Find where the given text appears and provide that cell's center as (x, y) coordinate. 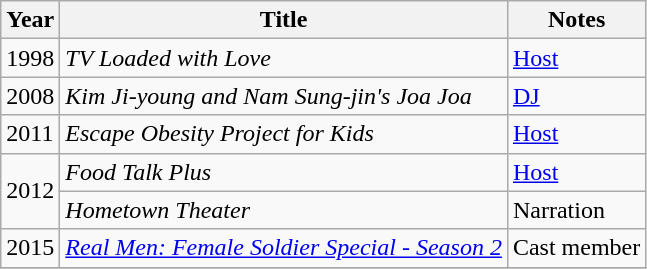
DJ (576, 96)
2008 (30, 96)
Cast member (576, 248)
Kim Ji-young and Nam Sung-jin's Joa Joa (284, 96)
Escape Obesity Project for Kids (284, 134)
Hometown Theater (284, 210)
2012 (30, 191)
Real Men: Female Soldier Special - Season 2 (284, 248)
1998 (30, 58)
Year (30, 20)
2015 (30, 248)
Notes (576, 20)
Food Talk Plus (284, 172)
Title (284, 20)
TV Loaded with Love (284, 58)
Narration (576, 210)
2011 (30, 134)
